Find where the given text appears and provide that cell's center as [X, Y] coordinate. 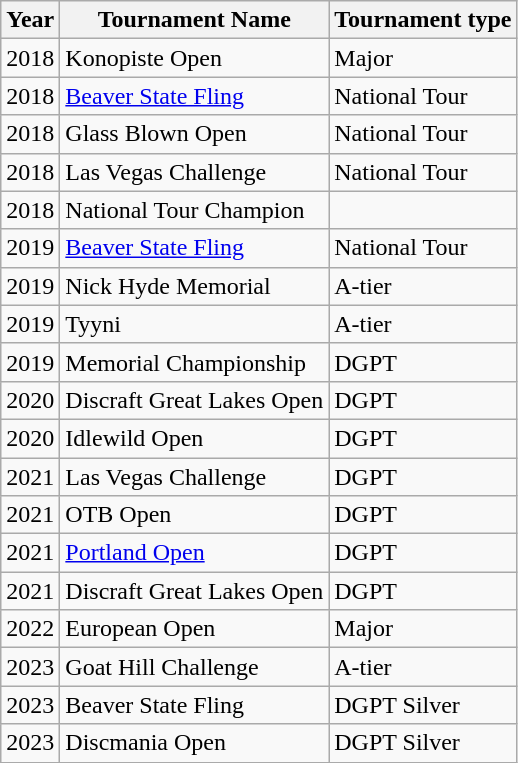
OTB Open [194, 515]
Discmania Open [194, 743]
Nick Hyde Memorial [194, 286]
Glass Blown Open [194, 134]
Goat Hill Challenge [194, 667]
Tyyni [194, 324]
National Tour Champion [194, 210]
Memorial Championship [194, 362]
European Open [194, 629]
Tournament Name [194, 20]
Tournament type [423, 20]
Konopiste Open [194, 58]
Year [30, 20]
Idlewild Open [194, 438]
Portland Open [194, 553]
2022 [30, 629]
